Output the (x, y) coordinate of the center of the cell containing the given text.  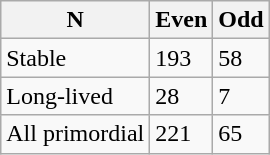
28 (182, 96)
All primordial (76, 134)
N (76, 20)
Even (182, 20)
193 (182, 58)
58 (241, 58)
65 (241, 134)
Odd (241, 20)
7 (241, 96)
Long-lived (76, 96)
Stable (76, 58)
221 (182, 134)
